Scan for the cell matching the given text and deliver its (X, Y) coordinate at center. 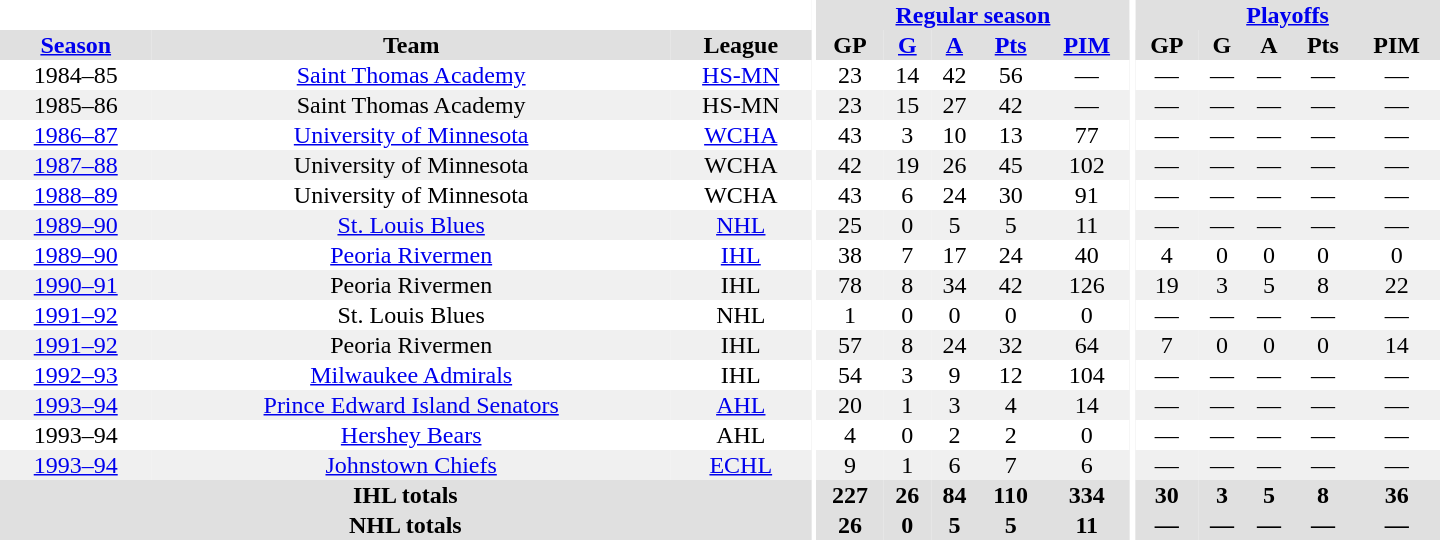
Prince Edward Island Senators (410, 405)
1984–85 (76, 75)
40 (1087, 255)
334 (1087, 495)
45 (1011, 165)
Regular season (973, 15)
1986–87 (76, 135)
54 (850, 375)
Milwaukee Admirals (410, 375)
Johnstown Chiefs (410, 465)
1988–89 (76, 195)
91 (1087, 195)
1987–88 (76, 165)
34 (954, 285)
27 (954, 105)
25 (850, 225)
126 (1087, 285)
102 (1087, 165)
78 (850, 285)
1985–86 (76, 105)
Playoffs (1288, 15)
22 (1396, 285)
League (741, 45)
15 (908, 105)
Hershey Bears (410, 435)
12 (1011, 375)
56 (1011, 75)
77 (1087, 135)
38 (850, 255)
20 (850, 405)
13 (1011, 135)
ECHL (741, 465)
Team (410, 45)
10 (954, 135)
227 (850, 495)
84 (954, 495)
110 (1011, 495)
NHL totals (406, 525)
17 (954, 255)
57 (850, 345)
32 (1011, 345)
104 (1087, 375)
1992–93 (76, 375)
Season (76, 45)
36 (1396, 495)
IHL totals (406, 495)
64 (1087, 345)
1990–91 (76, 285)
